Scan for the cell matching the given text and deliver its (x, y) coordinate at center. 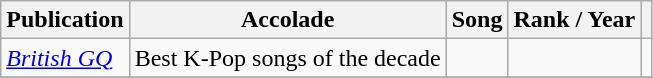
Best K-Pop songs of the decade (288, 58)
British GQ (65, 58)
Accolade (288, 20)
Rank / Year (574, 20)
Song (477, 20)
Publication (65, 20)
